Detect which cell encompasses the target text, then output its (x, y) center coordinate. 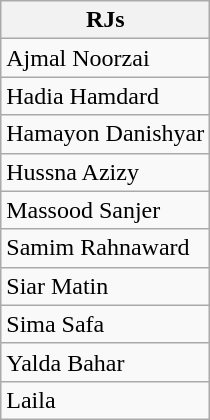
Siar Matin (106, 286)
Laila (106, 400)
Yalda Bahar (106, 362)
Hadia Hamdard (106, 96)
Sima Safa (106, 324)
Samim Rahnaward (106, 248)
Hussna Azizy (106, 172)
Ajmal Noorzai (106, 58)
RJs (106, 20)
Massood Sanjer (106, 210)
Hamayon Danishyar (106, 134)
